From the cell containing the given text, extract its center point as [x, y] coordinate. 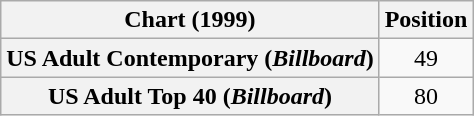
US Adult Top 40 (Billboard) [190, 96]
US Adult Contemporary (Billboard) [190, 58]
49 [426, 58]
Position [426, 20]
Chart (1999) [190, 20]
80 [426, 96]
